Output the [x, y] coordinate of the center of the cell containing the given text.  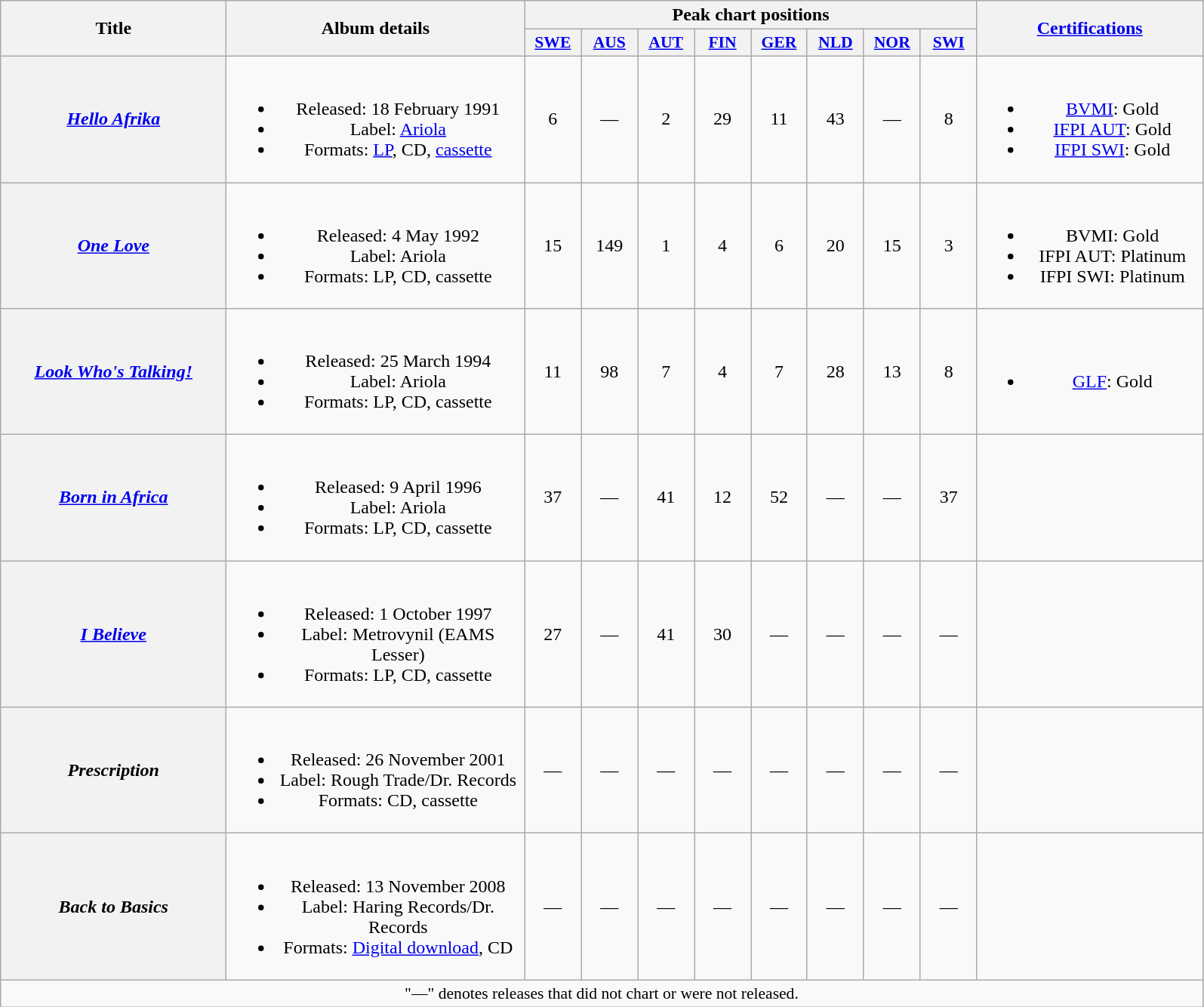
Released: 4 May 1992Label: AriolaFormats: LP, CD, cassette [376, 246]
12 [723, 498]
Released: 13 November 2008Label: Haring Records/Dr. RecordsFormats: Digital download, CD [376, 907]
AUS [610, 43]
SWI [948, 43]
28 [835, 371]
13 [892, 371]
Album details [376, 29]
149 [610, 246]
Released: 26 November 2001Label: Rough Trade/Dr. RecordsFormats: CD, cassette [376, 770]
I Believe [113, 634]
"—" denotes releases that did not chart or were not released. [602, 993]
20 [835, 246]
Certifications [1090, 29]
Released: 18 February 1991Label: AriolaFormats: LP, CD, cassette [376, 119]
3 [948, 246]
GER [779, 43]
2 [666, 119]
BVMI: GoldIFPI AUT: PlatinumIFPI SWI: Platinum [1090, 246]
NOR [892, 43]
27 [553, 634]
Peak chart positions [750, 15]
Born in Africa [113, 498]
43 [835, 119]
Released: 25 March 1994Label: AriolaFormats: LP, CD, cassette [376, 371]
Title [113, 29]
Released: 1 October 1997Label: Metrovynil (EAMS Lesser)Formats: LP, CD, cassette [376, 634]
One Love [113, 246]
29 [723, 119]
AUT [666, 43]
Prescription [113, 770]
Back to Basics [113, 907]
NLD [835, 43]
Look Who's Talking! [113, 371]
SWE [553, 43]
30 [723, 634]
FIN [723, 43]
BVMI: GoldIFPI AUT: GoldIFPI SWI: Gold [1090, 119]
Hello Afrika [113, 119]
1 [666, 246]
98 [610, 371]
Released: 9 April 1996Label: AriolaFormats: LP, CD, cassette [376, 498]
52 [779, 498]
GLF: Gold [1090, 371]
